Pinpoint the cell where the given text exists, returning its [X, Y] midpoint coordinate. 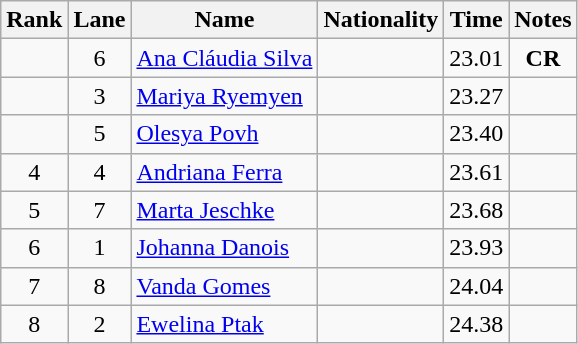
Johanna Danois [224, 248]
Rank [34, 20]
3 [100, 96]
Ana Cláudia Silva [224, 58]
23.01 [476, 58]
23.68 [476, 210]
Name [224, 20]
Time [476, 20]
24.38 [476, 324]
Marta Jeschke [224, 210]
23.40 [476, 134]
Lane [100, 20]
2 [100, 324]
1 [100, 248]
23.93 [476, 248]
24.04 [476, 286]
Nationality [381, 20]
Mariya Ryemyen [224, 96]
Notes [543, 20]
CR [543, 58]
Andriana Ferra [224, 172]
23.27 [476, 96]
Vanda Gomes [224, 286]
23.61 [476, 172]
Ewelina Ptak [224, 324]
Olesya Povh [224, 134]
